Locate the cell with the specified text and output its [x, y] center coordinate. 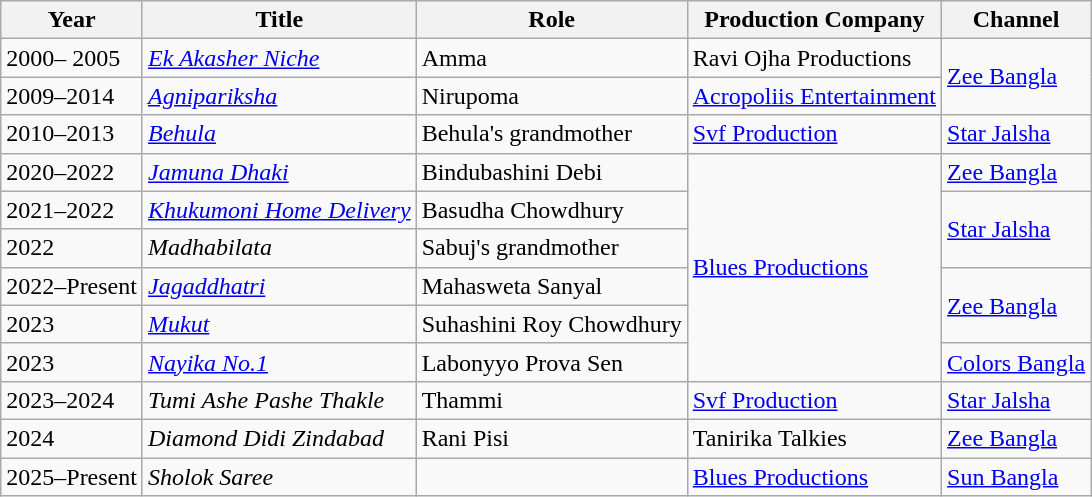
Role [552, 20]
Diamond Didi Zindabad [279, 438]
Behula [279, 134]
Labonyyo Prova Sen [552, 362]
Ek Akasher Niche [279, 58]
Nirupoma [552, 96]
Basudha Chowdhury [552, 210]
2022–Present [72, 286]
2023–2024 [72, 400]
2021–2022 [72, 210]
Channel [1016, 20]
Tanirika Talkies [814, 438]
Jamuna Dhaki [279, 172]
Khukumoni Home Delivery [279, 210]
Rani Pisi [552, 438]
Acropoliis Entertainment [814, 96]
Colors Bangla [1016, 362]
Mukut [279, 324]
2024 [72, 438]
Behula's grandmother [552, 134]
Ravi Ojha Productions [814, 58]
Bindubashini Debi [552, 172]
2020–2022 [72, 172]
Madhabilata [279, 248]
Title [279, 20]
Sun Bangla [1016, 477]
Year [72, 20]
Production Company [814, 20]
Agnipariksha [279, 96]
Sholok Saree [279, 477]
Suhashini Roy Chowdhury [552, 324]
2000– 2005 [72, 58]
Mahasweta Sanyal [552, 286]
2025–Present [72, 477]
2022 [72, 248]
Amma [552, 58]
Jagaddhatri [279, 286]
Tumi Ashe Pashe Thakle [279, 400]
Sabuj's grandmother [552, 248]
Thammi [552, 400]
Nayika No.1 [279, 362]
2010–2013 [72, 134]
2009–2014 [72, 96]
